Find where the given text appears and provide that cell's center as [x, y] coordinate. 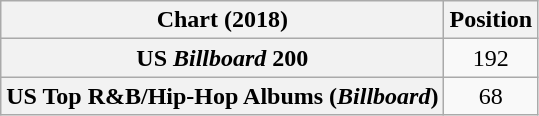
192 [491, 58]
US Billboard 200 [222, 58]
Chart (2018) [222, 20]
Position [491, 20]
US Top R&B/Hip-Hop Albums (Billboard) [222, 96]
68 [491, 96]
